Locate the cell with the specified text and output its [X, Y] center coordinate. 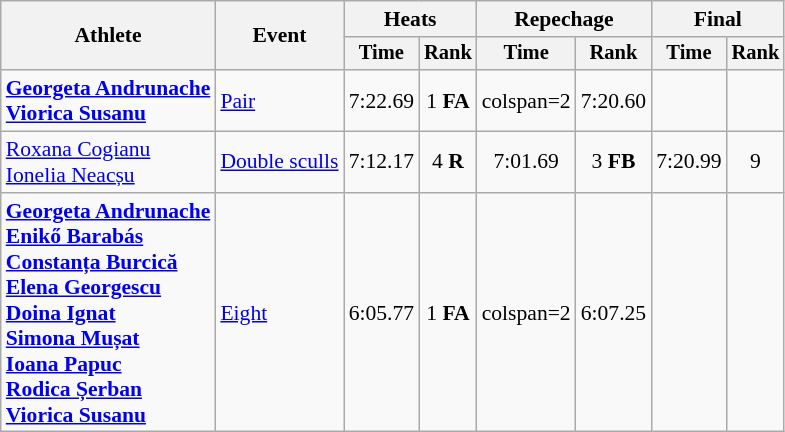
7:12.17 [382, 162]
4 R [448, 162]
7:22.69 [382, 100]
Pair [279, 100]
Double sculls [279, 162]
Georgeta AndrunacheViorica Susanu [108, 100]
Repechage [564, 19]
9 [756, 162]
3 FB [614, 162]
Final [718, 19]
7:01.69 [526, 162]
Athlete [108, 36]
Event [279, 36]
colspan=2 [526, 100]
Heats [410, 19]
7:20.99 [688, 162]
1 FA [448, 100]
Roxana CogianuIonelia Neacșu [108, 162]
7:20.60 [614, 100]
